Locate the cell with the specified text and output its (x, y) center coordinate. 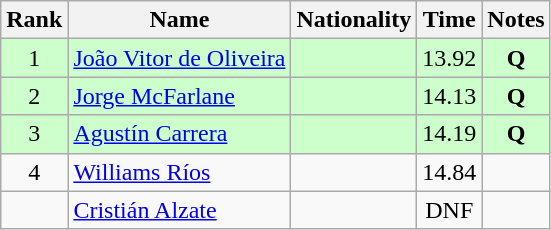
2 (34, 96)
Time (450, 20)
Rank (34, 20)
3 (34, 134)
Agustín Carrera (180, 134)
Williams Ríos (180, 172)
Jorge McFarlane (180, 96)
João Vitor de Oliveira (180, 58)
4 (34, 172)
Cristián Alzate (180, 210)
DNF (450, 210)
Name (180, 20)
Nationality (354, 20)
14.13 (450, 96)
14.19 (450, 134)
1 (34, 58)
13.92 (450, 58)
14.84 (450, 172)
Notes (516, 20)
